Find where the given text appears and provide that cell's center as [x, y] coordinate. 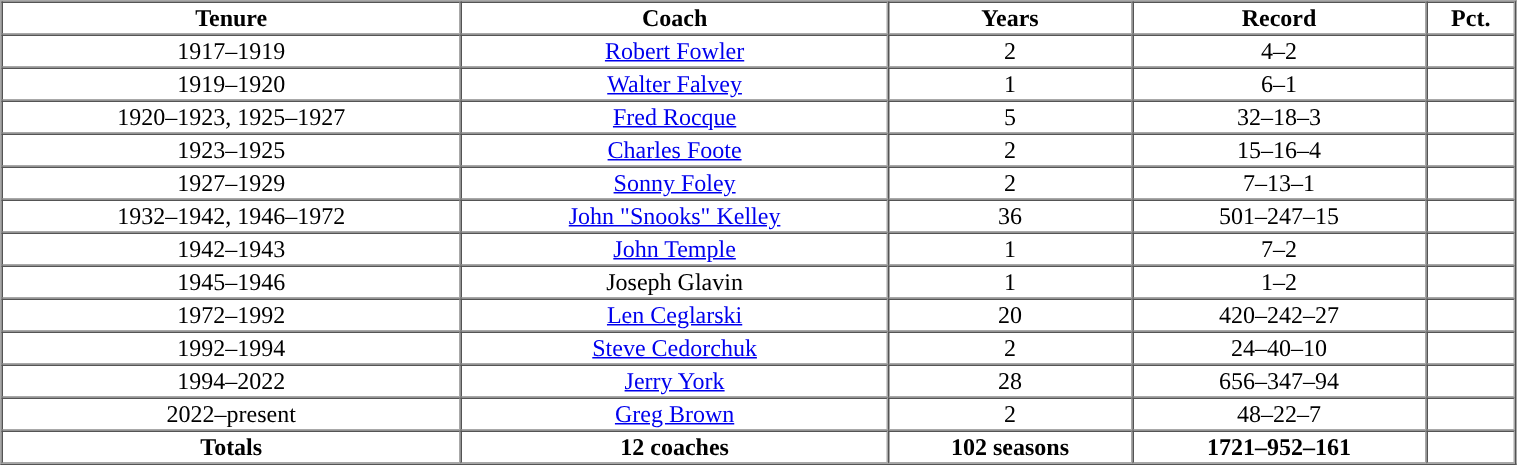
7–13–1 [1280, 182]
Sonny Foley [674, 182]
Robert Fowler [674, 50]
Walter Falvey [674, 84]
32–18–3 [1280, 116]
6–1 [1280, 84]
Record [1280, 18]
Coach [674, 18]
1721–952–161 [1280, 446]
1927–1929 [232, 182]
28 [1010, 380]
Len Ceglarski [674, 314]
1919–1920 [232, 84]
12 coaches [674, 446]
24–40–10 [1280, 348]
1932–1942, 1946–1972 [232, 216]
7–2 [1280, 248]
2022–present [232, 414]
501–247–15 [1280, 216]
Pct. [1470, 18]
Charles Foote [674, 150]
John Temple [674, 248]
4–2 [1280, 50]
1942–1943 [232, 248]
656–347–94 [1280, 380]
John "Snooks" Kelley [674, 216]
Years [1010, 18]
1994–2022 [232, 380]
20 [1010, 314]
1923–1925 [232, 150]
Fred Rocque [674, 116]
48–22–7 [1280, 414]
1920–1923, 1925–1927 [232, 116]
15–16–4 [1280, 150]
5 [1010, 116]
Tenure [232, 18]
Jerry York [674, 380]
1945–1946 [232, 282]
1992–1994 [232, 348]
Joseph Glavin [674, 282]
36 [1010, 216]
Steve Cedorchuk [674, 348]
1–2 [1280, 282]
1917–1919 [232, 50]
102 seasons [1010, 446]
Totals [232, 446]
1972–1992 [232, 314]
420–242–27 [1280, 314]
Greg Brown [674, 414]
